Return (X, Y) of the center of cell containing provided text 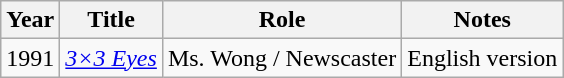
1991 (30, 58)
Year (30, 20)
Role (282, 20)
3×3 Eyes (112, 58)
Ms. Wong / Newscaster (282, 58)
English version (482, 58)
Notes (482, 20)
Title (112, 20)
